Output the (X, Y) coordinate of the center of the cell containing the given text.  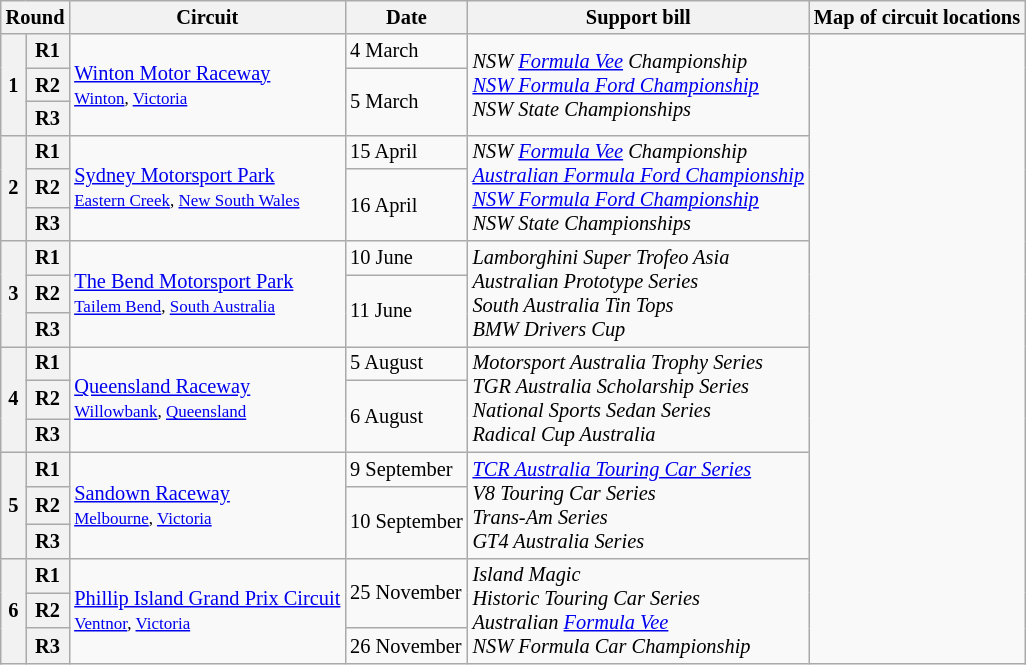
Round (36, 17)
5 March (406, 102)
Date (406, 17)
26 November (406, 646)
25 November (406, 593)
11 June (406, 310)
Sydney Motorsport ParkEastern Creek, New South Wales (207, 188)
NSW Formula Vee ChampionshipAustralian Formula Ford ChampionshipNSW Formula Ford ChampionshipNSW State Championships (638, 188)
4 March (406, 51)
Map of circuit locations (917, 17)
Island MagicHistoric Touring Car SeriesAustralian Formula VeeNSW Formula Car Championship (638, 611)
Lamborghini Super Trofeo AsiaAustralian Prototype SeriesSouth Australia Tin TopsBMW Drivers Cup (638, 294)
The Bend Motorsport ParkTailem Bend, South Australia (207, 294)
TCR Australia Touring Car SeriesV8 Touring Car SeriesTrans-Am SeriesGT4 Australia Series (638, 505)
2 (14, 188)
4 (14, 399)
15 April (406, 152)
9 September (406, 469)
Phillip Island Grand Prix CircuitVentnor, Victoria (207, 611)
5 August (406, 363)
Support bill (638, 17)
3 (14, 294)
6 (14, 611)
1 (14, 84)
NSW Formula Vee ChampionshipNSW Formula Ford ChampionshipNSW State Championships (638, 84)
10 June (406, 258)
16 April (406, 205)
5 (14, 505)
Queensland RacewayWillowbank, Queensland (207, 399)
Winton Motor RacewayWinton, Victoria (207, 84)
6 August (406, 416)
Circuit (207, 17)
Sandown RacewayMelbourne, Victoria (207, 505)
Motorsport Australia Trophy SeriesTGR Australia Scholarship SeriesNational Sports Sedan SeriesRadical Cup Australia (638, 399)
10 September (406, 522)
